Determine the (X, Y) coordinate at the center of the cell enclosing the given text.  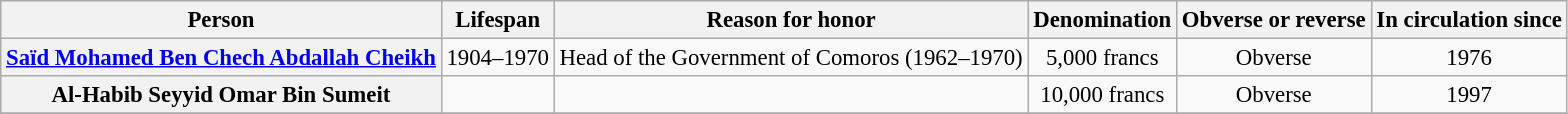
Head of the Government of Comoros (1962–1970) (791, 58)
Denomination (1102, 20)
Saïd Mohamed Ben Chech Abdallah Cheikh (221, 58)
1997 (1469, 95)
10,000 francs (1102, 95)
5,000 francs (1102, 58)
Reason for honor (791, 20)
Person (221, 20)
1904–1970 (498, 58)
In circulation since (1469, 20)
1976 (1469, 58)
Obverse or reverse (1274, 20)
Lifespan (498, 20)
Al-Habib Seyyid Omar Bin Sumeit (221, 95)
